Find where the given text appears and provide that cell's center as [X, Y] coordinate. 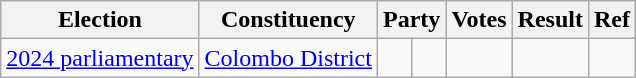
Party [411, 20]
Ref [612, 20]
Constituency [288, 20]
Result [550, 20]
Election [100, 20]
Votes [479, 20]
Colombo District [288, 58]
2024 parliamentary [100, 58]
